Extract the [X, Y] coordinate from the center of the cell holding the provided text.  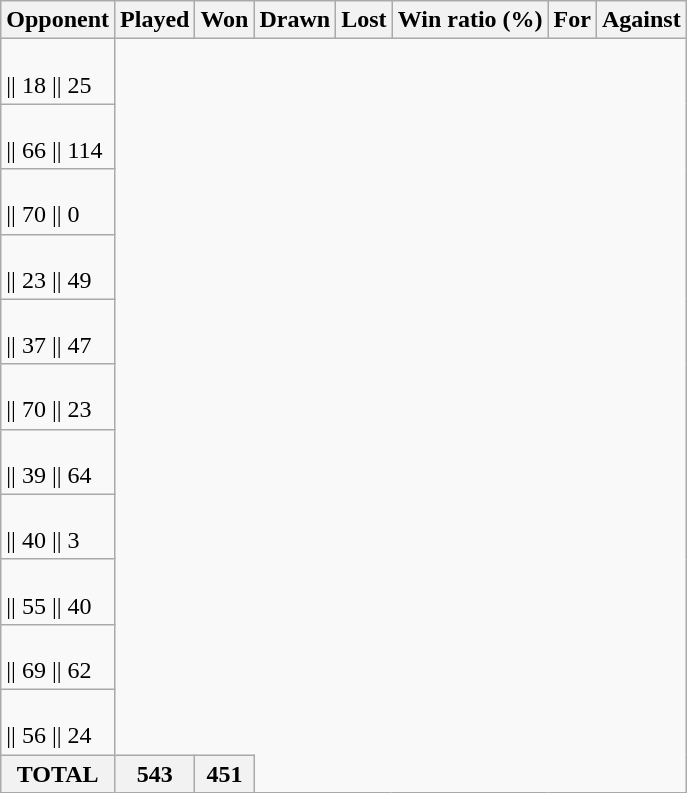
|| 39 || 64 [58, 462]
|| 69 || 62 [58, 656]
|| 66 || 114 [58, 136]
TOTAL [58, 773]
Drawn [295, 20]
|| 55 || 40 [58, 592]
Against [641, 20]
Won [224, 20]
|| 37 || 47 [58, 332]
|| 70 || 23 [58, 396]
Win ratio (%) [470, 20]
For [572, 20]
|| 40 || 3 [58, 526]
|| 56 || 24 [58, 722]
Opponent [58, 20]
543 [155, 773]
|| 70 || 0 [58, 202]
|| 23 || 49 [58, 266]
451 [224, 773]
|| 18 || 25 [58, 72]
Lost [364, 20]
Played [155, 20]
